Output the (x, y) coordinate of the center of the cell containing the given text.  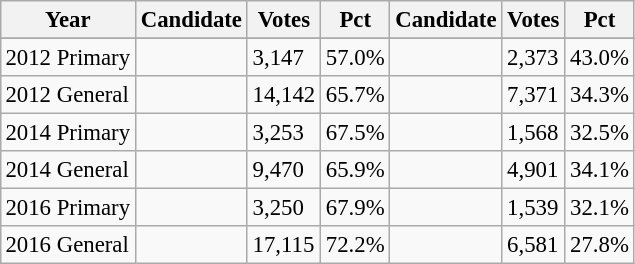
67.5% (356, 133)
65.7% (356, 95)
14,142 (284, 95)
2014 General (68, 170)
2,373 (534, 57)
1,568 (534, 133)
43.0% (600, 57)
17,115 (284, 245)
32.5% (600, 133)
34.3% (600, 95)
9,470 (284, 170)
32.1% (600, 208)
67.9% (356, 208)
2016 General (68, 245)
2012 Primary (68, 57)
72.2% (356, 245)
2014 Primary (68, 133)
4,901 (534, 170)
57.0% (356, 57)
2016 Primary (68, 208)
2012 General (68, 95)
3,253 (284, 133)
34.1% (600, 170)
6,581 (534, 245)
Year (68, 20)
65.9% (356, 170)
3,147 (284, 57)
7,371 (534, 95)
3,250 (284, 208)
27.8% (600, 245)
1,539 (534, 208)
